Capture the cell that displays the provided text and extract its [X, Y] central coordinate. 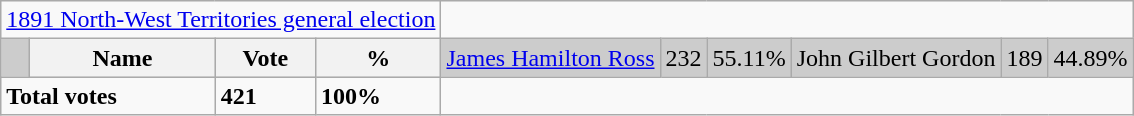
James Hamilton Ross [550, 58]
1891 North-West Territories general election [221, 20]
421 [265, 96]
55.11% [749, 58]
44.89% [1090, 58]
Vote [265, 58]
232 [684, 58]
% [378, 58]
Name [123, 58]
189 [1024, 58]
John Gilbert Gordon [896, 58]
100% [378, 96]
Total votes [108, 96]
